Scan for the cell matching the given text and deliver its (X, Y) coordinate at center. 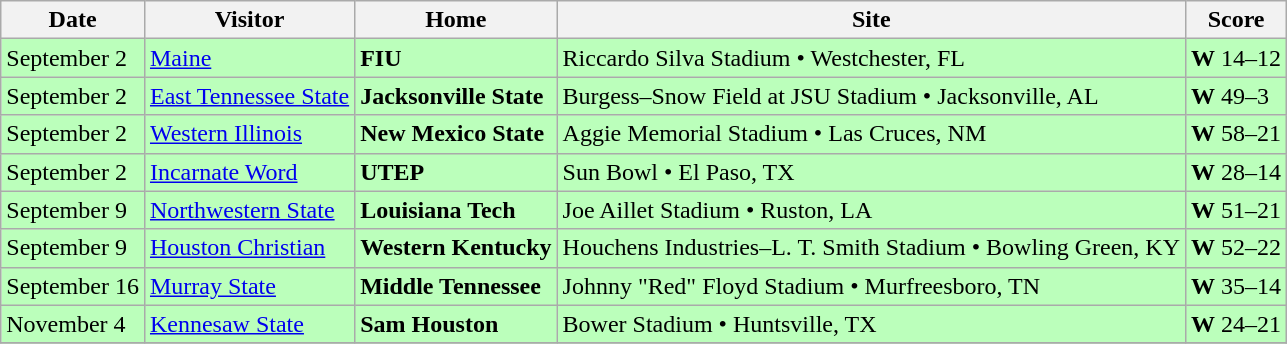
September 16 (73, 286)
Johnny "Red" Floyd Stadium • Murfreesboro, TN (872, 286)
Louisiana Tech (456, 210)
W 14–12 (1236, 58)
Site (872, 20)
Home (456, 20)
Jacksonville State (456, 96)
New Mexico State (456, 134)
Score (1236, 20)
Northwestern State (249, 210)
Houston Christian (249, 248)
W 58–21 (1236, 134)
FIU (456, 58)
Sun Bowl • El Paso, TX (872, 172)
Maine (249, 58)
UTEP (456, 172)
East Tennessee State (249, 96)
W 52–22 (1236, 248)
W 49–3 (1236, 96)
Bower Stadium • Huntsville, TX (872, 324)
Murray State (249, 286)
Incarnate Word (249, 172)
Western Kentucky (456, 248)
Visitor (249, 20)
Riccardo Silva Stadium • Westchester, FL (872, 58)
Middle Tennessee (456, 286)
Western Illinois (249, 134)
Sam Houston (456, 324)
W 51–21 (1236, 210)
Kennesaw State (249, 324)
W 28–14 (1236, 172)
Houchens Industries–L. T. Smith Stadium • Bowling Green, KY (872, 248)
Burgess–Snow Field at JSU Stadium • Jacksonville, AL (872, 96)
Joe Aillet Stadium • Ruston, LA (872, 210)
W 24–21 (1236, 324)
W 35–14 (1236, 286)
November 4 (73, 324)
Aggie Memorial Stadium • Las Cruces, NM (872, 134)
Date (73, 20)
